Pinpoint the cell where the given text exists, returning its (x, y) midpoint coordinate. 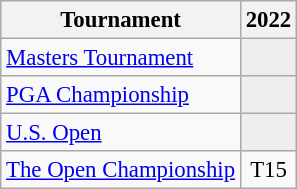
The Open Championship (121, 170)
Tournament (121, 20)
2022 (268, 20)
Masters Tournament (121, 58)
PGA Championship (121, 95)
U.S. Open (121, 133)
T15 (268, 170)
